Pinpoint the cell where the given text exists, returning its (x, y) midpoint coordinate. 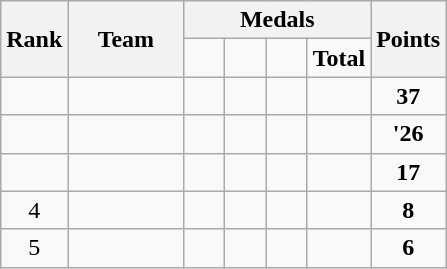
Total (339, 58)
4 (34, 210)
6 (408, 248)
Points (408, 39)
'26 (408, 134)
5 (34, 248)
Medals (278, 20)
17 (408, 172)
Rank (34, 39)
Team (126, 39)
8 (408, 210)
37 (408, 96)
